Extract the (x, y) coordinate from the center of the cell holding the provided text.  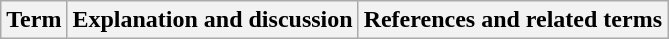
References and related terms (512, 20)
Explanation and discussion (212, 20)
Term (34, 20)
